Output the (X, Y) coordinate of the center of the cell containing the given text.  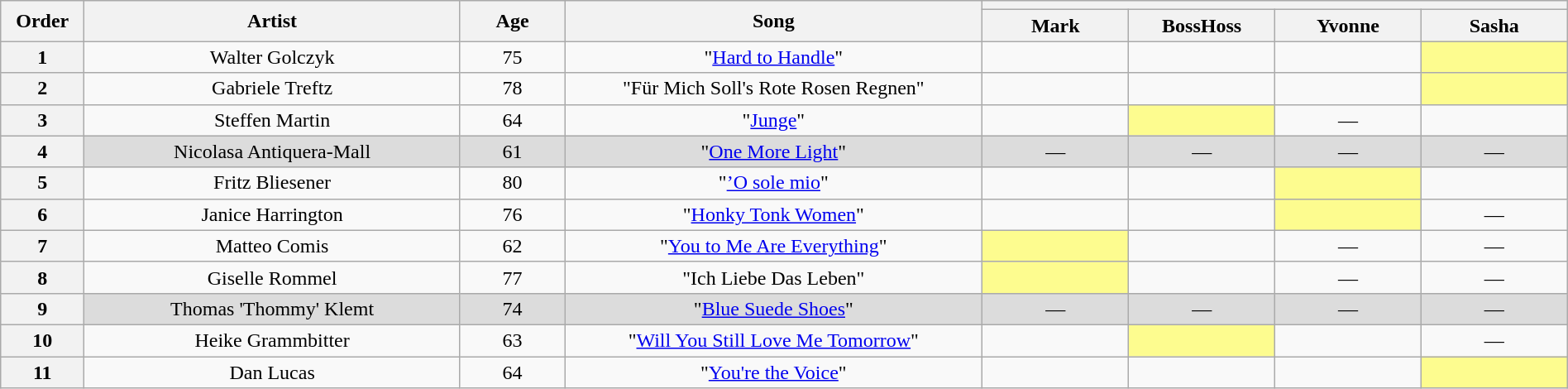
"Honky Tonk Women" (774, 214)
6 (43, 214)
4 (43, 151)
11 (43, 372)
"You to Me Are Everything" (774, 246)
62 (512, 246)
61 (512, 151)
"Für Mich Soll's Rote Rosen Regnen" (774, 89)
Dan Lucas (273, 372)
9 (43, 309)
"Will You Still Love Me Tomorrow" (774, 340)
Heike Grammbitter (273, 340)
Walter Golczyk (273, 57)
77 (512, 277)
Steffen Martin (273, 120)
"’O sole mio" (774, 183)
Artist (273, 22)
78 (512, 89)
2 (43, 89)
80 (512, 183)
8 (43, 277)
76 (512, 214)
Matteo Comis (273, 246)
10 (43, 340)
1 (43, 57)
Age (512, 22)
75 (512, 57)
Gabriele Treftz (273, 89)
"One More Light" (774, 151)
Fritz Bliesener (273, 183)
"Hard to Handle" (774, 57)
Yvonne (1348, 26)
"Blue Suede Shoes" (774, 309)
5 (43, 183)
Janice Harrington (273, 214)
63 (512, 340)
"Ich Liebe Das Leben" (774, 277)
7 (43, 246)
Mark (1055, 26)
Giselle Rommel (273, 277)
Nicolasa Antiquera-Mall (273, 151)
"Junge" (774, 120)
74 (512, 309)
Order (43, 22)
Sasha (1494, 26)
3 (43, 120)
Song (774, 22)
BossHoss (1202, 26)
"You're the Voice" (774, 372)
Thomas 'Thommy' Klemt (273, 309)
